Find where the given text appears and provide that cell's center as [X, Y] coordinate. 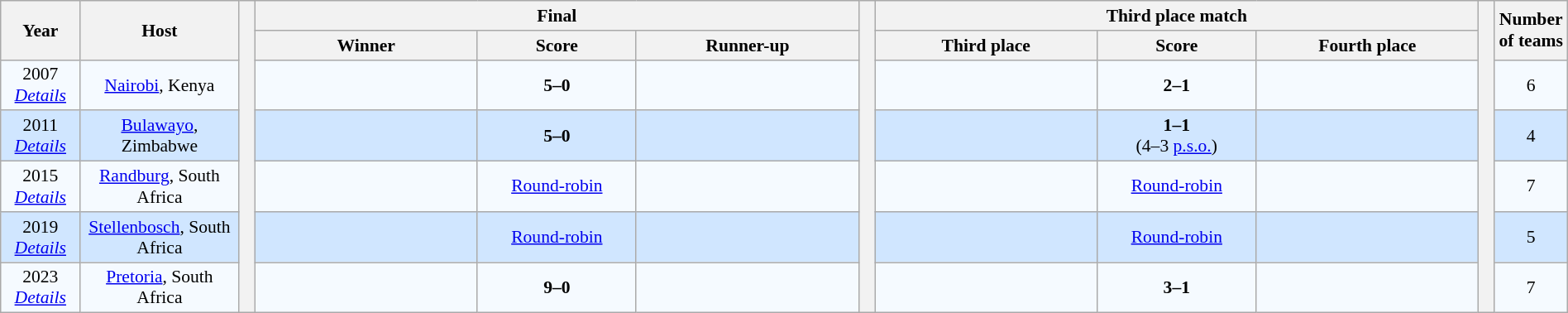
4 [1531, 136]
Host [160, 30]
Winner [366, 46]
2007Details [41, 84]
5 [1531, 237]
2023Details [41, 288]
Numberof teams [1531, 30]
6 [1531, 84]
Bulawayo, Zimbabwe [160, 136]
Year [41, 30]
2011Details [41, 136]
Third place [986, 46]
Runner-up [748, 46]
Pretoria, South Africa [160, 288]
2015Details [41, 187]
Randburg, South Africa [160, 187]
9–0 [557, 288]
3–1 [1177, 288]
Third place match [1177, 16]
2–1 [1177, 84]
1–1(4–3 p.s.o.) [1177, 136]
Nairobi, Kenya [160, 84]
Stellenbosch, South Africa [160, 237]
Final [557, 16]
Fourth place [1368, 46]
2019Details [41, 237]
